Provide the (x, y) coordinate of the cell's center where the given text is located.  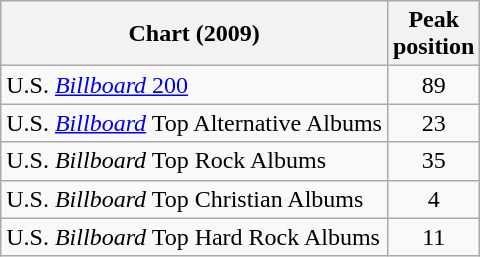
4 (433, 199)
U.S. Billboard 200 (194, 85)
Chart (2009) (194, 34)
11 (433, 237)
U.S. Billboard Top Rock Albums (194, 161)
U.S. Billboard Top Hard Rock Albums (194, 237)
35 (433, 161)
U.S. Billboard Top Alternative Albums (194, 123)
89 (433, 85)
23 (433, 123)
U.S. Billboard Top Christian Albums (194, 199)
Peakposition (433, 34)
